For the text-containing cell, return its midpoint in [X, Y] coordinate format. 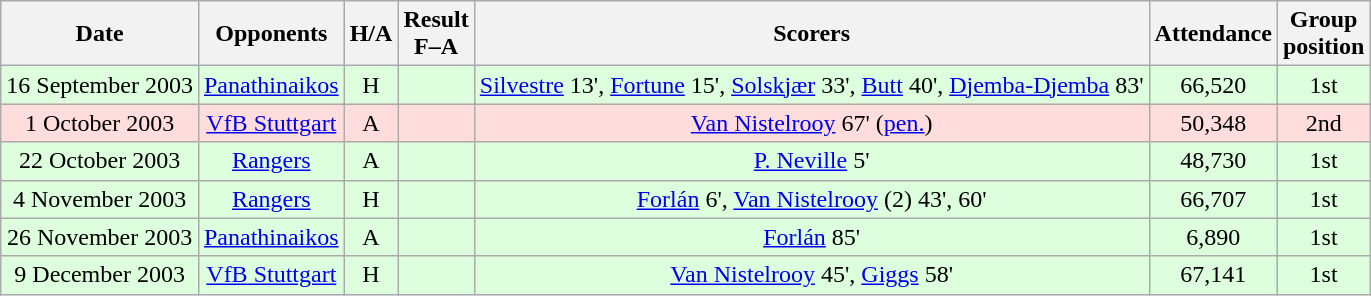
H/A [371, 34]
9 December 2003 [100, 275]
Van Nistelrooy 45', Giggs 58' [812, 275]
6,890 [1213, 237]
Forlán 85' [812, 237]
48,730 [1213, 161]
Forlán 6', Van Nistelrooy (2) 43', 60' [812, 199]
Scorers [812, 34]
Van Nistelrooy 67' (pen.) [812, 123]
66,520 [1213, 85]
26 November 2003 [100, 237]
Attendance [1213, 34]
ResultF–A [436, 34]
P. Neville 5' [812, 161]
Groupposition [1323, 34]
22 October 2003 [100, 161]
Opponents [271, 34]
2nd [1323, 123]
67,141 [1213, 275]
4 November 2003 [100, 199]
Date [100, 34]
Silvestre 13', Fortune 15', Solskjær 33', Butt 40', Djemba-Djemba 83' [812, 85]
66,707 [1213, 199]
50,348 [1213, 123]
1 October 2003 [100, 123]
16 September 2003 [100, 85]
